Pinpoint the cell where the given text exists, returning its (X, Y) midpoint coordinate. 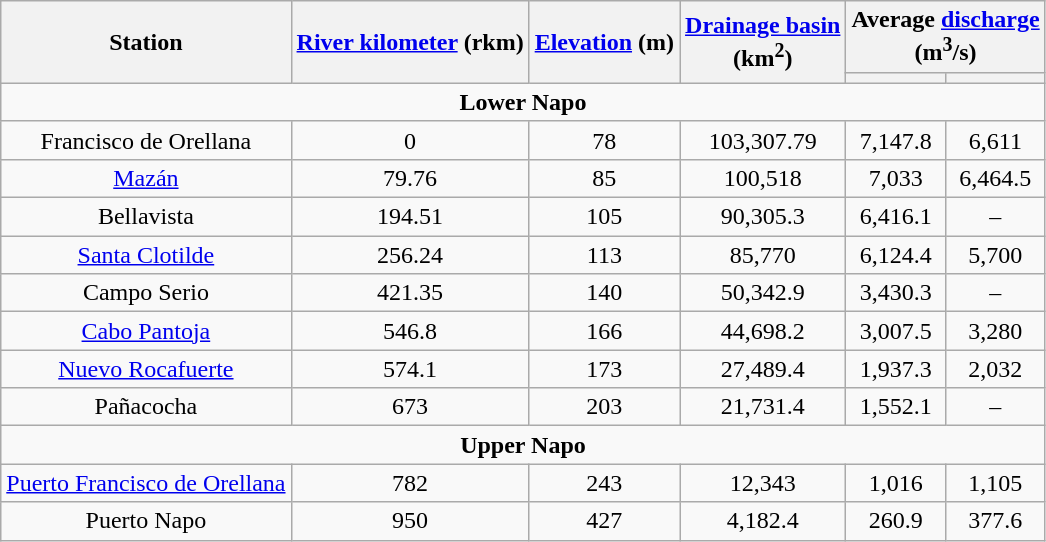
173 (604, 369)
3,430.3 (896, 293)
3,007.5 (896, 331)
7,033 (896, 178)
River kilometer (rkm) (410, 42)
Campo Serio (146, 293)
194.51 (410, 217)
Lower Napo (523, 102)
0 (410, 140)
113 (604, 255)
4,182.4 (763, 521)
103,307.79 (763, 140)
Santa Clotilde (146, 255)
6,416.1 (896, 217)
6,611 (996, 140)
Station (146, 42)
1,105 (996, 483)
1,016 (896, 483)
166 (604, 331)
6,124.4 (896, 255)
Average discharge(m3/s) (946, 37)
256.24 (410, 255)
950 (410, 521)
203 (604, 407)
79.76 (410, 178)
Pañacocha (146, 407)
90,305.3 (763, 217)
105 (604, 217)
377.6 (996, 521)
5,700 (996, 255)
12,343 (763, 483)
78 (604, 140)
44,698.2 (763, 331)
3,280 (996, 331)
100,518 (763, 178)
1,937.3 (896, 369)
50,342.9 (763, 293)
Elevation (m) (604, 42)
21,731.4 (763, 407)
260.9 (896, 521)
782 (410, 483)
6,464.5 (996, 178)
Cabo Pantoja (146, 331)
1,552.1 (896, 407)
243 (604, 483)
Mazán (146, 178)
Francisco de Orellana (146, 140)
Puerto Napo (146, 521)
427 (604, 521)
Upper Napo (523, 445)
2,032 (996, 369)
574.1 (410, 369)
85,770 (763, 255)
7,147.8 (896, 140)
Nuevo Rocafuerte (146, 369)
85 (604, 178)
Puerto Francisco de Orellana (146, 483)
Bellavista (146, 217)
27,489.4 (763, 369)
546.8 (410, 331)
140 (604, 293)
Drainage basin(km2) (763, 42)
673 (410, 407)
421.35 (410, 293)
